Determine the [X, Y] coordinate at the center of the cell enclosing the given text.  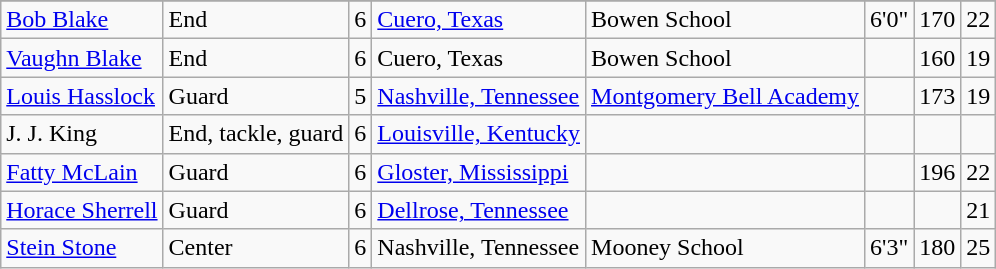
21 [978, 210]
Gloster, Mississippi [479, 172]
Mooney School [726, 248]
Dellrose, Tennessee [479, 210]
Louis Hasslock [82, 96]
Bob Blake [82, 20]
Center [256, 248]
End, tackle, guard [256, 134]
Stein Stone [82, 248]
173 [938, 96]
25 [978, 248]
Horace Sherrell [82, 210]
170 [938, 20]
Vaughn Blake [82, 58]
160 [938, 58]
180 [938, 248]
Montgomery Bell Academy [726, 96]
Fatty McLain [82, 172]
6'3" [890, 248]
J. J. King [82, 134]
5 [360, 96]
6'0" [890, 20]
196 [938, 172]
Louisville, Kentucky [479, 134]
